Search for the cell housing the specified text and yield its (x, y) center coordinate. 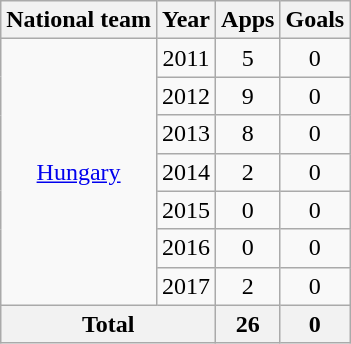
2013 (186, 134)
Goals (315, 20)
Total (108, 324)
National team (79, 20)
Year (186, 20)
Hungary (79, 172)
26 (248, 324)
Apps (248, 20)
9 (248, 96)
2014 (186, 172)
8 (248, 134)
2017 (186, 286)
2012 (186, 96)
2011 (186, 58)
5 (248, 58)
2015 (186, 210)
2016 (186, 248)
